Output the [X, Y] coordinate of the center of the cell containing the given text.  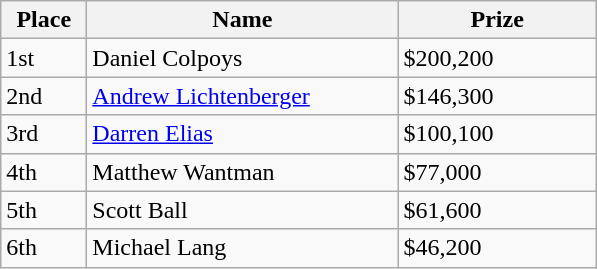
$100,100 [498, 134]
$77,000 [498, 172]
Andrew Lichtenberger [242, 96]
1st [44, 58]
Darren Elias [242, 134]
3rd [44, 134]
5th [44, 210]
$46,200 [498, 248]
6th [44, 248]
$200,200 [498, 58]
Place [44, 20]
Daniel Colpoys [242, 58]
Prize [498, 20]
Matthew Wantman [242, 172]
Name [242, 20]
Michael Lang [242, 248]
$61,600 [498, 210]
2nd [44, 96]
Scott Ball [242, 210]
4th [44, 172]
$146,300 [498, 96]
